Extract the [x, y] coordinate from the center of the cell holding the provided text.  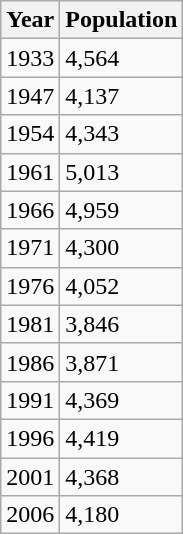
1981 [30, 324]
1954 [30, 134]
4,369 [122, 400]
4,300 [122, 248]
Year [30, 20]
4,137 [122, 96]
2006 [30, 515]
4,368 [122, 477]
3,846 [122, 324]
1971 [30, 248]
1966 [30, 210]
4,343 [122, 134]
4,180 [122, 515]
1996 [30, 438]
5,013 [122, 172]
1991 [30, 400]
4,052 [122, 286]
1976 [30, 286]
2001 [30, 477]
4,419 [122, 438]
1986 [30, 362]
Population [122, 20]
3,871 [122, 362]
4,959 [122, 210]
1933 [30, 58]
4,564 [122, 58]
1961 [30, 172]
1947 [30, 96]
